Output the [x, y] coordinate of the center of the cell containing the given text.  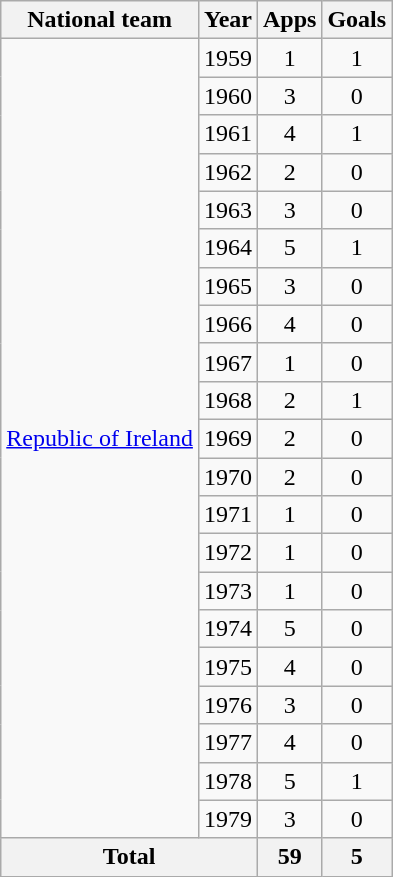
Total [130, 857]
1964 [228, 248]
1962 [228, 172]
1960 [228, 96]
1975 [228, 667]
1978 [228, 781]
Apps [289, 20]
1973 [228, 591]
1967 [228, 362]
1966 [228, 324]
1974 [228, 629]
Republic of Ireland [100, 438]
1970 [228, 477]
1961 [228, 134]
1977 [228, 743]
1963 [228, 210]
1971 [228, 515]
Year [228, 20]
1969 [228, 438]
1979 [228, 819]
59 [289, 857]
1972 [228, 553]
1959 [228, 58]
1968 [228, 400]
1965 [228, 286]
Goals [357, 20]
National team [100, 20]
1976 [228, 705]
